Provide the [X, Y] coordinate of the cell's center where the given text is located.  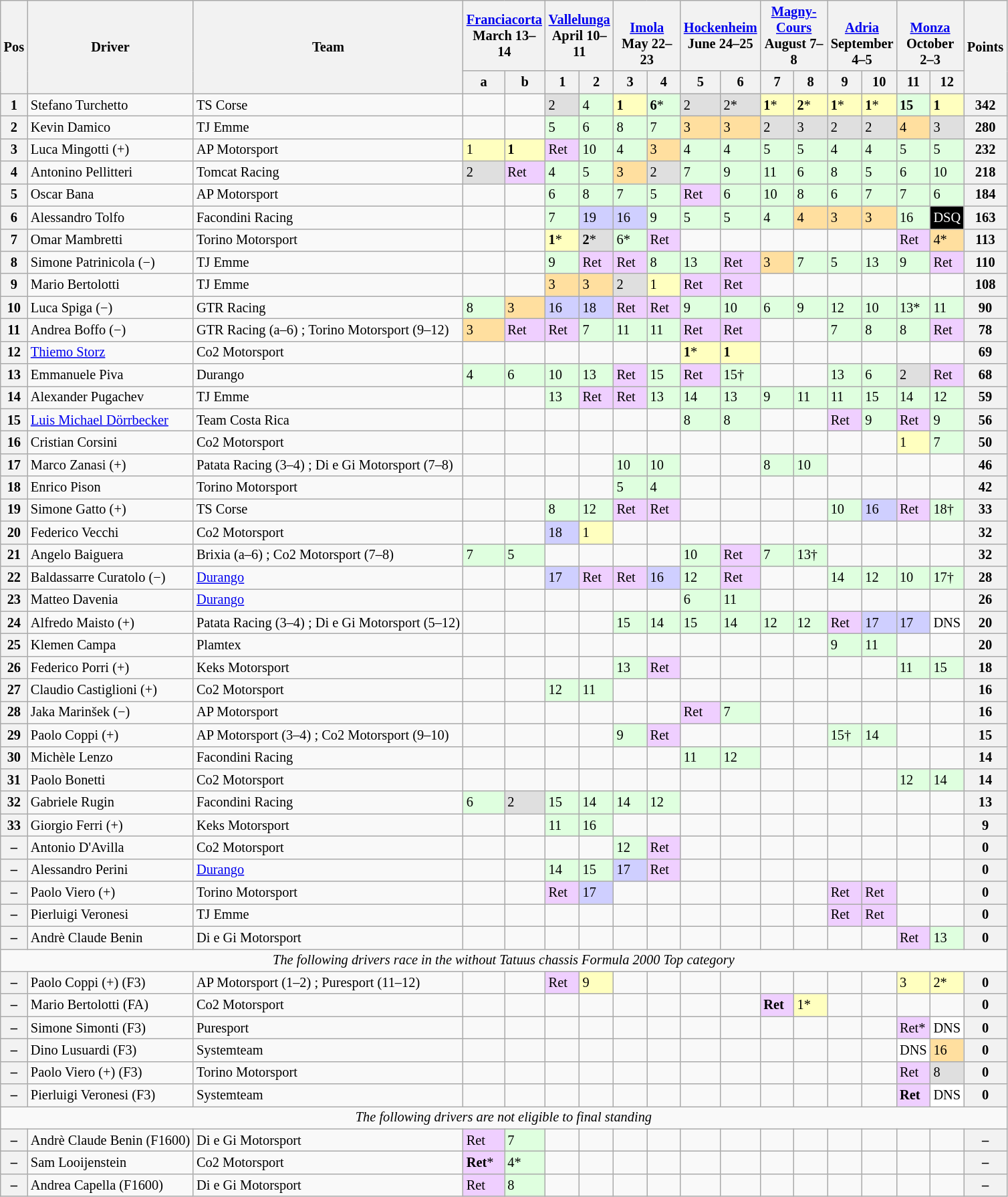
232 [985, 150]
Pierluigi Veronesi [110, 915]
Oscar Bana [110, 195]
Team [328, 47]
17† [947, 577]
69 [985, 352]
Andrea Capella (F1600) [110, 1185]
HockenheimJune 24–25 [721, 35]
Marco Zanasi (+) [110, 465]
113 [985, 240]
Alessandro Perini [110, 870]
78 [985, 330]
GTR Racing [328, 308]
Sam Looijenstein [110, 1163]
Paolo Viero (+) (F3) [110, 1073]
Brixia (a–6) ; Co2 Motorsport (7–8) [328, 555]
GTR Racing (a–6) ; Torino Motorsport (9–12) [328, 330]
Luca Spiga (−) [110, 308]
FranciacortaMarch 13–14 [504, 35]
Mario Bertolotti [110, 285]
Andrea Boffo (−) [110, 330]
59 [985, 397]
90 [985, 308]
Federico Vecchi [110, 532]
Federico Porri (+) [110, 667]
Simone Simonti (F3) [110, 1028]
Angelo Baiguera [110, 555]
29 [14, 735]
The following drivers race in the without Tatuus chassis Formula 2000 Top category [504, 960]
ImolaMay 22–23 [647, 35]
56 [985, 420]
Pos [14, 47]
25 [14, 645]
Omar Mambretti [110, 240]
b [524, 82]
46 [985, 465]
280 [985, 127]
Luis Michael Dörrbecker [110, 420]
Alfredo Maisto (+) [110, 623]
163 [985, 217]
Paolo Bonetti [110, 780]
Team Costa Rica [328, 420]
Simone Patrinicola (−) [110, 262]
a [484, 82]
42 [985, 487]
AP Motorsport (3–4) ; Co2 Motorsport (9–10) [328, 735]
Alexander Pugachev [110, 397]
23 [14, 600]
Baldassarre Curatolo (−) [110, 577]
Paolo Viero (+) [110, 893]
Cristian Corsini [110, 442]
218 [985, 173]
MonzaOctober 2–3 [930, 35]
Patata Racing (3–4) ; Di e Gi Motorsport (7–8) [328, 465]
AdriaSeptember 4–5 [862, 35]
Mario Bertolotti (FA) [110, 1005]
27 [14, 690]
Matteo Davenia [110, 600]
Michèle Lenzo [110, 758]
VallelungaApril 10–11 [580, 35]
Paolo Coppi (+) [110, 735]
Stefano Turchetto [110, 105]
13* [913, 308]
Antonino Pellitteri [110, 173]
Jaka Marinšek (−) [110, 712]
Pierluigi Veronesi (F3) [110, 1095]
Kevin Damico [110, 127]
Klemen Campa [110, 645]
DSQ [947, 217]
21 [14, 555]
108 [985, 285]
Andrè Claude Benin [110, 938]
Enrico Pison [110, 487]
68 [985, 375]
18† [947, 510]
Antonio D'Avilla [110, 847]
13† [811, 555]
30 [14, 758]
184 [985, 195]
Luca Mingotti (+) [110, 150]
Points [985, 47]
Claudio Castiglioni (+) [110, 690]
31 [14, 780]
Gabriele Rugin [110, 802]
110 [985, 262]
Patata Racing (3–4) ; Di e Gi Motorsport (5–12) [328, 623]
Emmanuele Piva [110, 375]
50 [985, 442]
Driver [110, 47]
Paolo Coppi (+) (F3) [110, 982]
Magny-CoursAugust 7–8 [793, 35]
Alessandro Tolfo [110, 217]
Simone Gatto (+) [110, 510]
22 [14, 577]
Thiemo Storz [110, 352]
The following drivers are not eligible to final standing [504, 1117]
24 [14, 623]
Giorgio Ferri (+) [110, 825]
Plamtex [328, 645]
342 [985, 105]
AP Motorsport (1–2) ; Puresport (11–12) [328, 982]
Andrè Claude Benin (F1600) [110, 1140]
Puresport [328, 1028]
Dino Lusuardi (F3) [110, 1050]
Tomcat Racing [328, 173]
